Locate the cell with the specified text and output its [x, y] center coordinate. 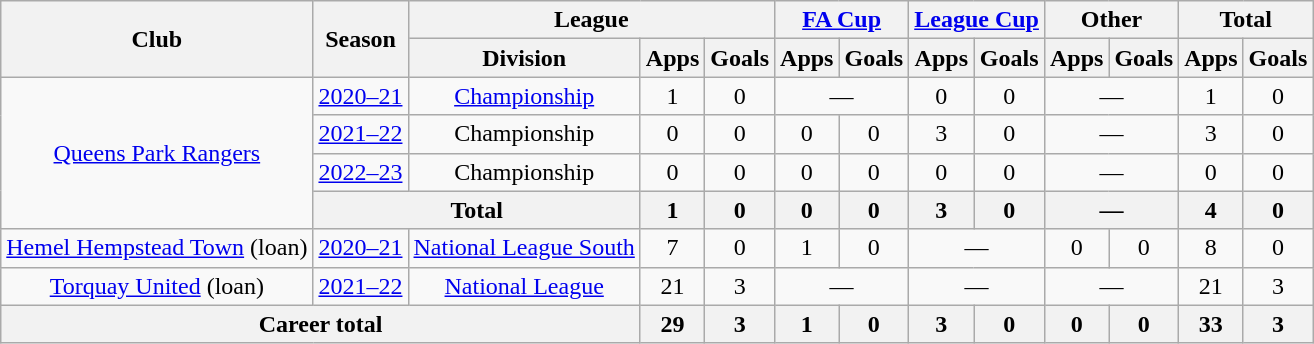
Torquay United (loan) [157, 286]
Club [157, 39]
Hemel Hempstead Town (loan) [157, 248]
8 [1211, 248]
4 [1211, 210]
National League [524, 286]
Queens Park Rangers [157, 153]
Other [1111, 20]
National League South [524, 248]
29 [672, 324]
Division [524, 58]
League [592, 20]
7 [672, 248]
FA Cup [842, 20]
2022–23 [360, 172]
Career total [321, 324]
33 [1211, 324]
Season [360, 39]
League Cup [977, 20]
